Find where the given text appears and provide that cell's center as (x, y) coordinate. 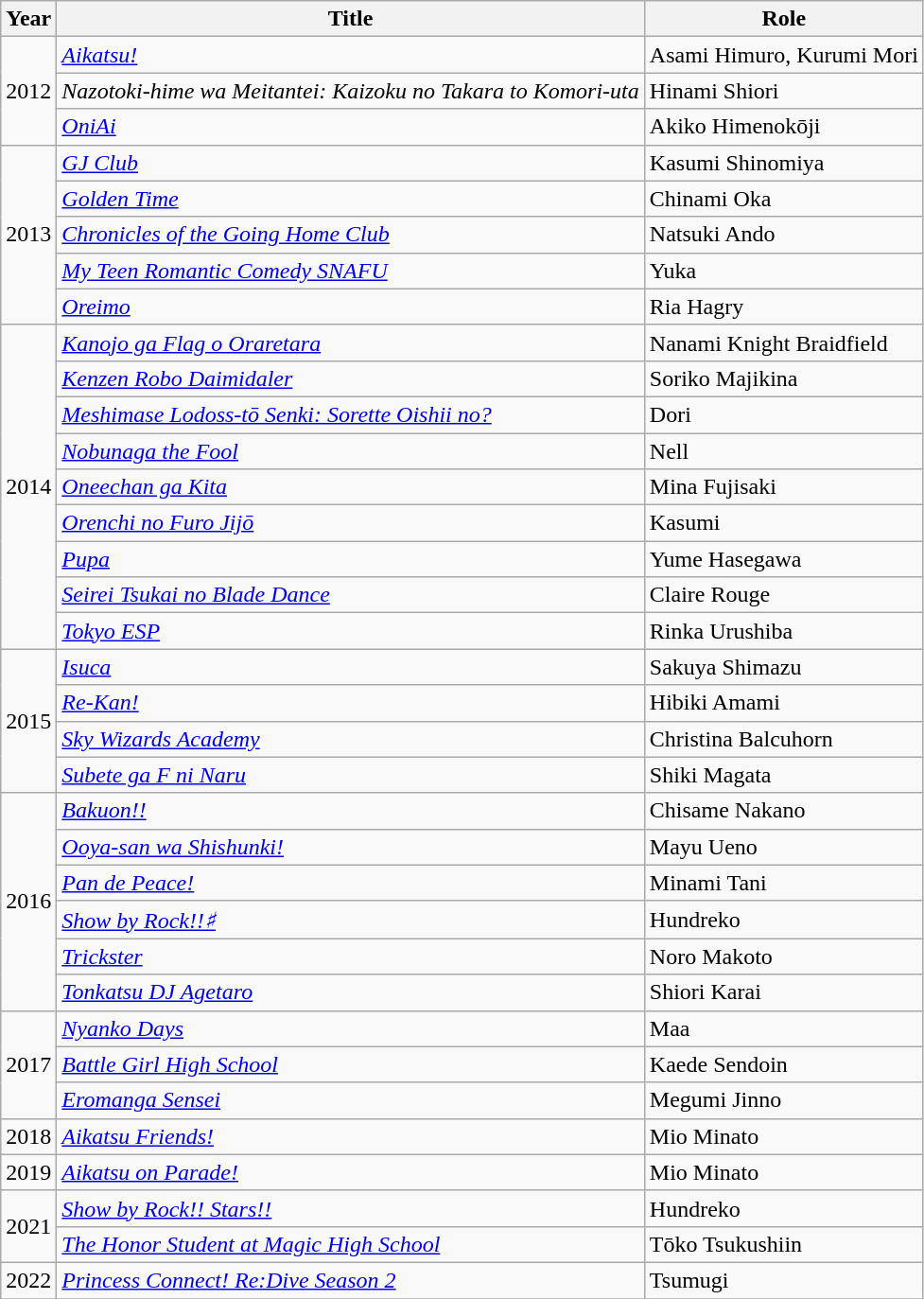
Oreimo (350, 307)
Chinami Oka (783, 199)
Noro Makoto (783, 957)
2018 (28, 1136)
Tsumugi (783, 1280)
2022 (28, 1280)
Aikatsu on Parade! (350, 1172)
Role (783, 19)
Akiko Himenokōji (783, 127)
2015 (28, 721)
Tonkatsu DJ Agetaro (350, 992)
Nazotoki-hime wa Meitantei: Kaizoku no Takara to Komori-uta (350, 91)
Orenchi no Furo Jijō (350, 523)
Sakuya Shimazu (783, 667)
Subete ga F ni Naru (350, 775)
Kasumi Shinomiya (783, 163)
Pupa (350, 559)
Megumi Jinno (783, 1100)
Battle Girl High School (350, 1064)
Meshimase Lodoss-tō Senki: Sorette Oishii no? (350, 414)
Mina Fujisaki (783, 487)
2014 (28, 486)
Kanojo ga Flag o Oraretara (350, 342)
Natsuki Ando (783, 235)
Yume Hasegawa (783, 559)
Yuka (783, 271)
Dori (783, 414)
Mayu Ueno (783, 847)
2019 (28, 1172)
GJ Club (350, 163)
Aikatsu Friends! (350, 1136)
Nyanko Days (350, 1028)
2021 (28, 1226)
Kasumi (783, 523)
Golden Time (350, 199)
Chronicles of the Going Home Club (350, 235)
Tōko Tsukushiin (783, 1244)
Eromanga Sensei (350, 1100)
Hibiki Amami (783, 703)
Kenzen Robo Daimidaler (350, 378)
Kaede Sendoin (783, 1064)
Princess Connect! Re:Dive Season 2 (350, 1280)
Isuca (350, 667)
OniAi (350, 127)
2017 (28, 1064)
Aikatsu! (350, 55)
Maa (783, 1028)
Title (350, 19)
Rinka Urushiba (783, 631)
My Teen Romantic Comedy SNAFU (350, 271)
Nell (783, 451)
Hinami Shiori (783, 91)
Pan de Peace! (350, 883)
Shiori Karai (783, 992)
Ria Hagry (783, 307)
Trickster (350, 957)
Asami Himuro, Kurumi Mori (783, 55)
Tokyo ESP (350, 631)
2016 (28, 902)
Nobunaga the Fool (350, 451)
Shiki Magata (783, 775)
Show by Rock!! Stars!! (350, 1208)
Sky Wizards Academy (350, 739)
Nanami Knight Braidfield (783, 342)
Seirei Tsukai no Blade Dance (350, 595)
Oneechan ga Kita (350, 487)
Show by Rock!!♯ (350, 920)
The Honor Student at Magic High School (350, 1244)
2012 (28, 91)
Chisame Nakano (783, 811)
Claire Rouge (783, 595)
Re-Kan! (350, 703)
Year (28, 19)
Christina Balcuhorn (783, 739)
Soriko Majikina (783, 378)
Bakuon!! (350, 811)
Ooya-san wa Shishunki! (350, 847)
2013 (28, 235)
Minami Tani (783, 883)
